Detect which cell encompasses the target text, then output its [x, y] center coordinate. 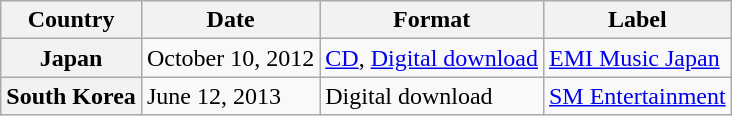
October 10, 2012 [230, 58]
CD, Digital download [432, 58]
Label [637, 20]
Digital download [432, 96]
Date [230, 20]
South Korea [72, 96]
Japan [72, 58]
Format [432, 20]
June 12, 2013 [230, 96]
SM Entertainment [637, 96]
EMI Music Japan [637, 58]
Country [72, 20]
